Search for the cell housing the specified text and yield its (x, y) center coordinate. 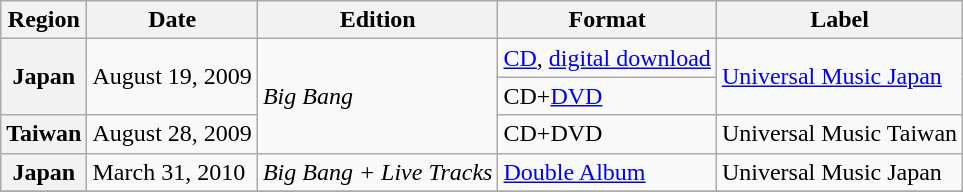
August 28, 2009 (172, 134)
Edition (378, 20)
Big Bang (378, 96)
CD, digital download (607, 58)
Universal Music Taiwan (839, 134)
March 31, 2010 (172, 172)
Region (44, 20)
Double Album (607, 172)
Format (607, 20)
Label (839, 20)
Date (172, 20)
August 19, 2009 (172, 77)
Taiwan (44, 134)
Big Bang + Live Tracks (378, 172)
